For the text-containing cell, return its midpoint in [X, Y] coordinate format. 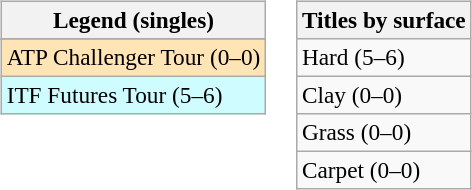
Grass (0–0) [384, 133]
Titles by surface [384, 20]
ITF Futures Tour (5–6) [133, 95]
ATP Challenger Tour (0–0) [133, 57]
Legend (singles) [133, 20]
Clay (0–0) [384, 95]
Hard (5–6) [384, 57]
Carpet (0–0) [384, 171]
